For the text-containing cell, return its midpoint in [x, y] coordinate format. 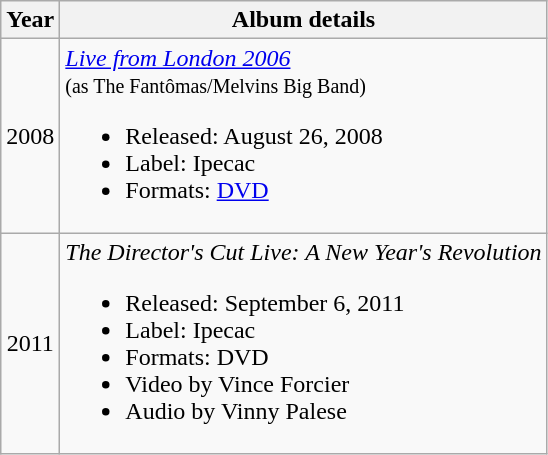
The Director's Cut Live: A New Year's RevolutionReleased: September 6, 2011Label: IpecacFormats: DVDVideo by Vince ForcierAudio by Vinny Palese [304, 344]
Live from London 2006(as The Fantômas/Melvins Big Band)Released: August 26, 2008Label: IpecacFormats: DVD [304, 136]
2011 [30, 344]
Year [30, 20]
2008 [30, 136]
Album details [304, 20]
